Return the [x, y] coordinate for the center point of the cell that contains the specified text.  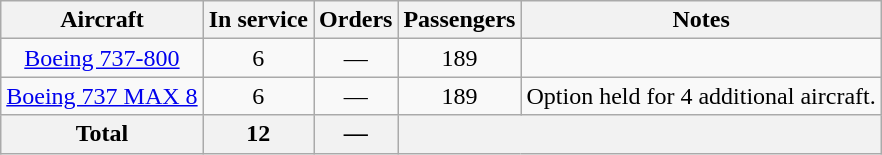
Notes [701, 20]
Total [102, 134]
Option held for 4 additional aircraft. [701, 96]
Boeing 737 MAX 8 [102, 96]
12 [258, 134]
In service [258, 20]
Aircraft [102, 20]
Passengers [460, 20]
Orders [356, 20]
Boeing 737-800 [102, 58]
